Search for the cell housing the specified text and yield its (x, y) center coordinate. 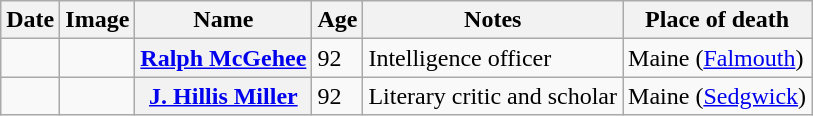
Image (98, 20)
Maine (Falmouth) (718, 58)
J. Hillis Miller (224, 96)
Place of death (718, 20)
Age (338, 20)
Ralph McGehee (224, 58)
Maine (Sedgwick) (718, 96)
Notes (493, 20)
Name (224, 20)
Literary critic and scholar (493, 96)
Date (30, 20)
Intelligence officer (493, 58)
